Scan for the cell matching the given text and deliver its (x, y) coordinate at center. 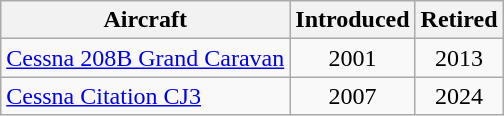
Cessna 208B Grand Caravan (146, 58)
2001 (352, 58)
Introduced (352, 20)
Retired (459, 20)
Aircraft (146, 20)
2007 (352, 96)
2013 (459, 58)
Cessna Citation CJ3 (146, 96)
2024 (459, 96)
